Extract the (x, y) coordinate from the center of the cell holding the provided text.  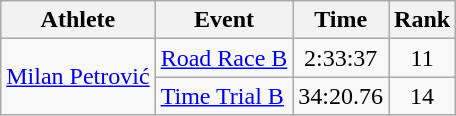
Event (224, 20)
Time Trial B (224, 96)
Milan Petrović (78, 77)
34:20.76 (341, 96)
Time (341, 20)
2:33:37 (341, 58)
14 (422, 96)
Athlete (78, 20)
Road Race B (224, 58)
Rank (422, 20)
11 (422, 58)
